For the text-containing cell, return its midpoint in (x, y) coordinate format. 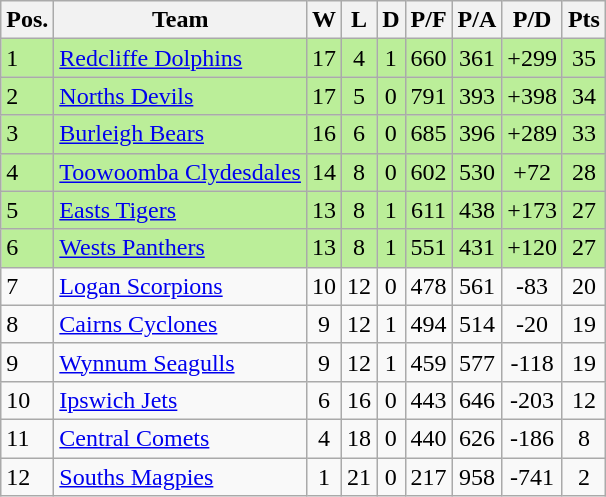
-83 (532, 286)
Pos. (28, 20)
11 (28, 438)
438 (477, 210)
459 (428, 362)
+173 (532, 210)
Burleigh Bears (180, 134)
-741 (532, 477)
Wynnum Seagulls (180, 362)
Team (180, 20)
+299 (532, 58)
602 (428, 172)
393 (477, 96)
Central Comets (180, 438)
561 (477, 286)
34 (584, 96)
478 (428, 286)
21 (360, 477)
Wests Panthers (180, 248)
530 (477, 172)
660 (428, 58)
W (324, 20)
514 (477, 324)
28 (584, 172)
+120 (532, 248)
646 (477, 400)
14 (324, 172)
L (360, 20)
3 (28, 134)
20 (584, 286)
217 (428, 477)
+289 (532, 134)
Toowoomba Clydesdales (180, 172)
494 (428, 324)
Redcliffe Dolphins (180, 58)
396 (477, 134)
D (391, 20)
-20 (532, 324)
+72 (532, 172)
577 (477, 362)
Souths Magpies (180, 477)
551 (428, 248)
7 (28, 286)
685 (428, 134)
P/F (428, 20)
958 (477, 477)
P/D (532, 20)
Easts Tigers (180, 210)
Norths Devils (180, 96)
791 (428, 96)
33 (584, 134)
35 (584, 58)
18 (360, 438)
361 (477, 58)
Pts (584, 20)
611 (428, 210)
440 (428, 438)
Cairns Cyclones (180, 324)
443 (428, 400)
-203 (532, 400)
-118 (532, 362)
P/A (477, 20)
-186 (532, 438)
Logan Scorpions (180, 286)
Ipswich Jets (180, 400)
+398 (532, 96)
626 (477, 438)
431 (477, 248)
